Return the [x, y] coordinate for the center point of the cell that contains the specified text.  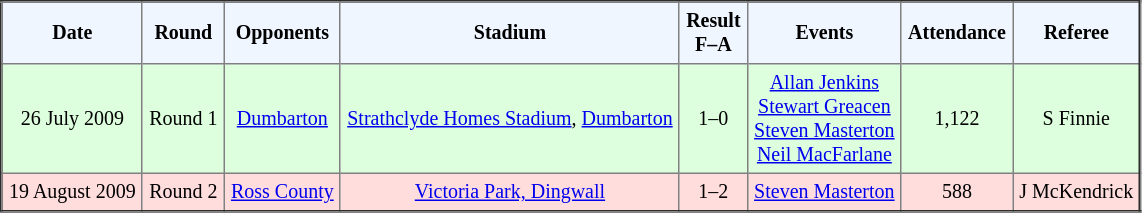
1,122 [956, 119]
Strathclyde Homes Stadium, Dumbarton [510, 119]
Opponents [282, 33]
Round [183, 33]
26 July 2009 [72, 119]
Events [824, 33]
Steven Masterton [824, 192]
588 [956, 192]
19 August 2009 [72, 192]
S Finnie [1077, 119]
1–0 [713, 119]
Round 1 [183, 119]
Stadium [510, 33]
J McKendrick [1077, 192]
Ross County [282, 192]
Date [72, 33]
Dumbarton [282, 119]
ResultF–A [713, 33]
Victoria Park, Dingwall [510, 192]
Referee [1077, 33]
Round 2 [183, 192]
Allan Jenkins Stewart Greacen Steven Masterton Neil MacFarlane [824, 119]
Attendance [956, 33]
1–2 [713, 192]
